Capture the cell that displays the provided text and extract its [x, y] central coordinate. 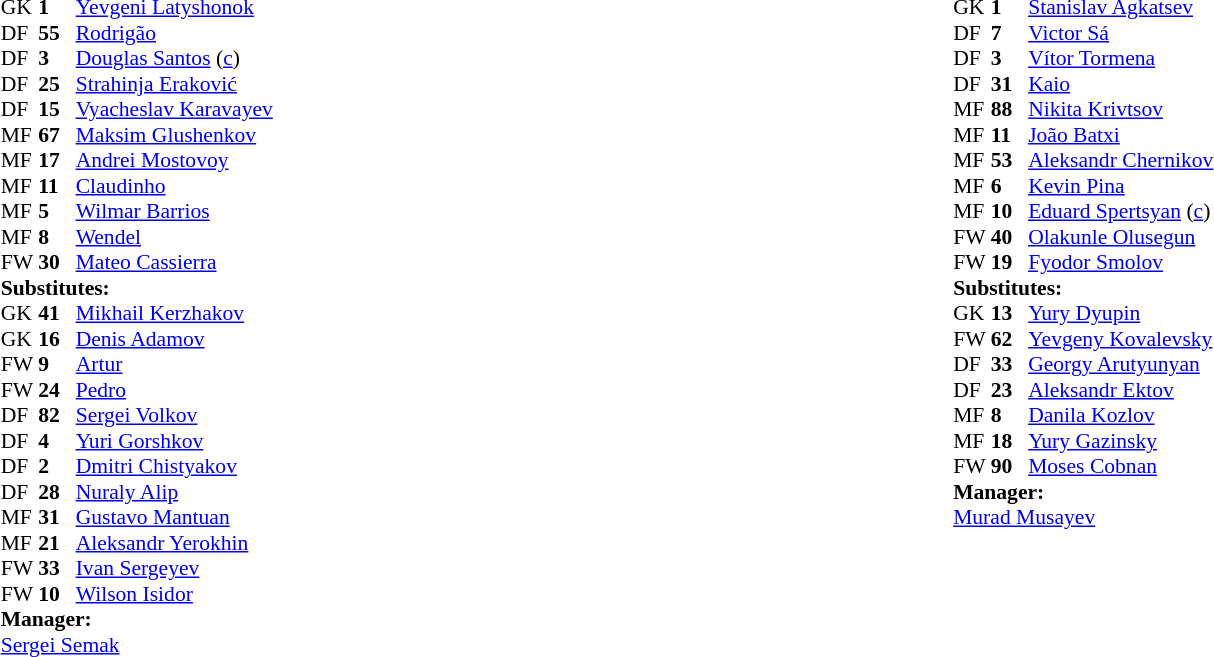
21 [57, 543]
Aleksandr Yerokhin [174, 543]
Denis Adamov [174, 339]
João Batxi [1120, 135]
15 [57, 109]
41 [57, 313]
5 [57, 211]
Yury Dyupin [1120, 313]
Kevin Pina [1120, 186]
Aleksandr Chernikov [1120, 161]
Maksim Glushenkov [174, 135]
Kaio [1120, 84]
24 [57, 390]
Gustavo Mantuan [174, 517]
Moses Cobnan [1120, 467]
Douglas Santos (c) [174, 59]
Danila Kozlov [1120, 415]
Olakunle Olusegun [1120, 237]
Fyodor Smolov [1120, 263]
Claudinho [174, 186]
Georgy Arutyunyan [1120, 365]
40 [1010, 237]
Rodrigão [174, 33]
23 [1010, 390]
Vítor Tormena [1120, 59]
4 [57, 441]
Nikita Krivtsov [1120, 109]
Yuri Gorshkov [174, 441]
82 [57, 415]
16 [57, 339]
9 [57, 365]
Dmitri Chistyakov [174, 467]
19 [1010, 263]
Yury Gazinsky [1120, 441]
Artur [174, 365]
28 [57, 492]
Andrei Mostovoy [174, 161]
Victor Sá [1120, 33]
Mateo Cassierra [174, 263]
88 [1010, 109]
Vyacheslav Karavayev [174, 109]
53 [1010, 161]
90 [1010, 467]
17 [57, 161]
7 [1010, 33]
Strahinja Eraković [174, 84]
Mikhail Kerzhakov [174, 313]
Nuraly Alip [174, 492]
Pedro [174, 390]
Yevgeny Kovalevsky [1120, 339]
Sergei Volkov [174, 415]
62 [1010, 339]
67 [57, 135]
Aleksandr Ektov [1120, 390]
55 [57, 33]
Ivan Sergeyev [174, 569]
Eduard Spertsyan (c) [1120, 211]
2 [57, 467]
18 [1010, 441]
25 [57, 84]
Wilmar Barrios [174, 211]
13 [1010, 313]
Wendel [174, 237]
30 [57, 263]
6 [1010, 186]
Murad Musayev [1083, 517]
Wilson Isidor [174, 594]
